Extract the (x, y) coordinate from the center of the cell holding the provided text.  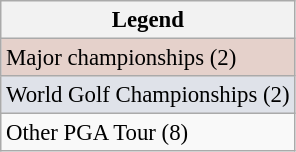
Major championships (2) (148, 58)
World Golf Championships (2) (148, 95)
Other PGA Tour (8) (148, 133)
Legend (148, 20)
